Identify which cell holds the provided text, then report its [X, Y] central coordinate. 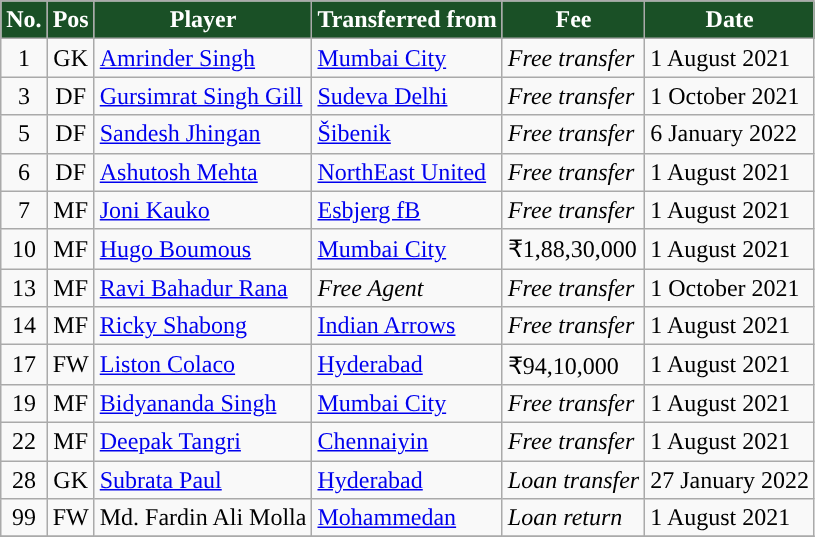
Sudeva Delhi [407, 96]
Ashutosh Mehta [203, 172]
NorthEast United [407, 172]
Indian Arrows [407, 326]
Liston Colaco [203, 365]
Deepak Tangri [203, 441]
99 [24, 518]
Šibenik [407, 134]
₹94,10,000 [573, 365]
19 [24, 403]
1 [24, 58]
Date [730, 20]
17 [24, 365]
10 [24, 249]
No. [24, 20]
Hugo Boumous [203, 249]
Transferred from [407, 20]
22 [24, 441]
6 [24, 172]
3 [24, 96]
Amrinder Singh [203, 58]
13 [24, 288]
Player [203, 20]
Fee [573, 20]
Pos [70, 20]
Chennaiyin [407, 441]
Sandesh Jhingan [203, 134]
Bidyananda Singh [203, 403]
6 January 2022 [730, 134]
Loan return [573, 518]
Ricky Shabong [203, 326]
5 [24, 134]
14 [24, 326]
Md. Fardin Ali Molla [203, 518]
Gursimrat Singh Gill [203, 96]
Ravi Bahadur Rana [203, 288]
₹1,88,30,000 [573, 249]
28 [24, 479]
Joni Kauko [203, 210]
Loan transfer [573, 479]
27 January 2022 [730, 479]
7 [24, 210]
Esbjerg fB [407, 210]
Mohammedan [407, 518]
Free Agent [407, 288]
Subrata Paul [203, 479]
